Determine the (X, Y) coordinate at the center of the cell enclosing the given text.  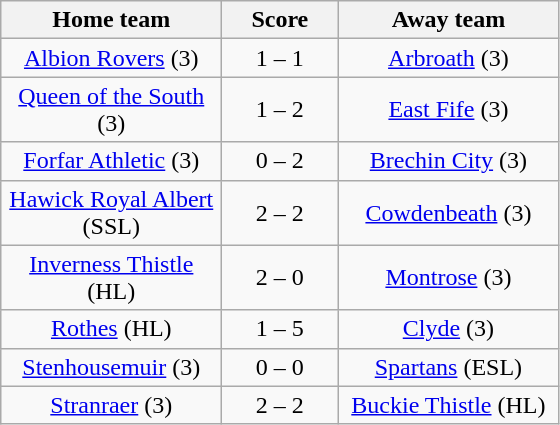
Montrose (3) (448, 278)
Inverness Thistle (HL) (112, 278)
Queen of the South (3) (112, 110)
Arbroath (3) (448, 58)
1 – 2 (280, 110)
Clyde (3) (448, 329)
2 – 0 (280, 278)
Spartans (ESL) (448, 367)
Stenhousemuir (3) (112, 367)
Cowdenbeath (3) (448, 212)
East Fife (3) (448, 110)
Score (280, 20)
Brechin City (3) (448, 161)
Buckie Thistle (HL) (448, 405)
0 – 0 (280, 367)
Hawick Royal Albert (SSL) (112, 212)
Home team (112, 20)
Rothes (HL) (112, 329)
1 – 5 (280, 329)
Forfar Athletic (3) (112, 161)
1 – 1 (280, 58)
Away team (448, 20)
Stranraer (3) (112, 405)
0 – 2 (280, 161)
Albion Rovers (3) (112, 58)
